Return (X, Y) of the center of cell containing provided text 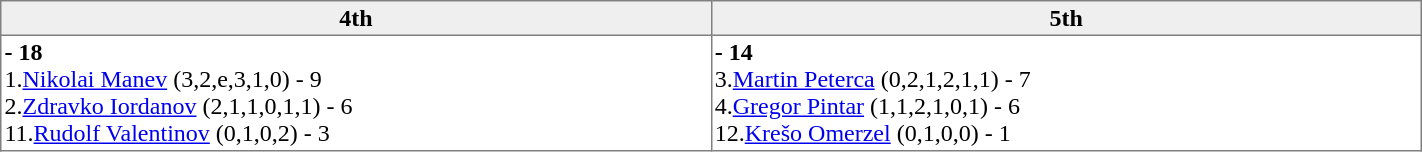
- 143.Martin Peterca (0,2,1,2,1,1) - 74.Gregor Pintar (1,1,2,1,0,1) - 612.Krešo Omerzel (0,1,0,0) - 1 (1066, 93)
4th (356, 18)
- 181.Nikolai Manev (3,2,e,3,1,0) - 92.Zdravko Iordanov (2,1,1,0,1,1) - 6 11.Rudolf Valentinov (0,1,0,2) - 3 (356, 93)
5th (1066, 18)
